Return (X, Y) of the center of cell containing provided text 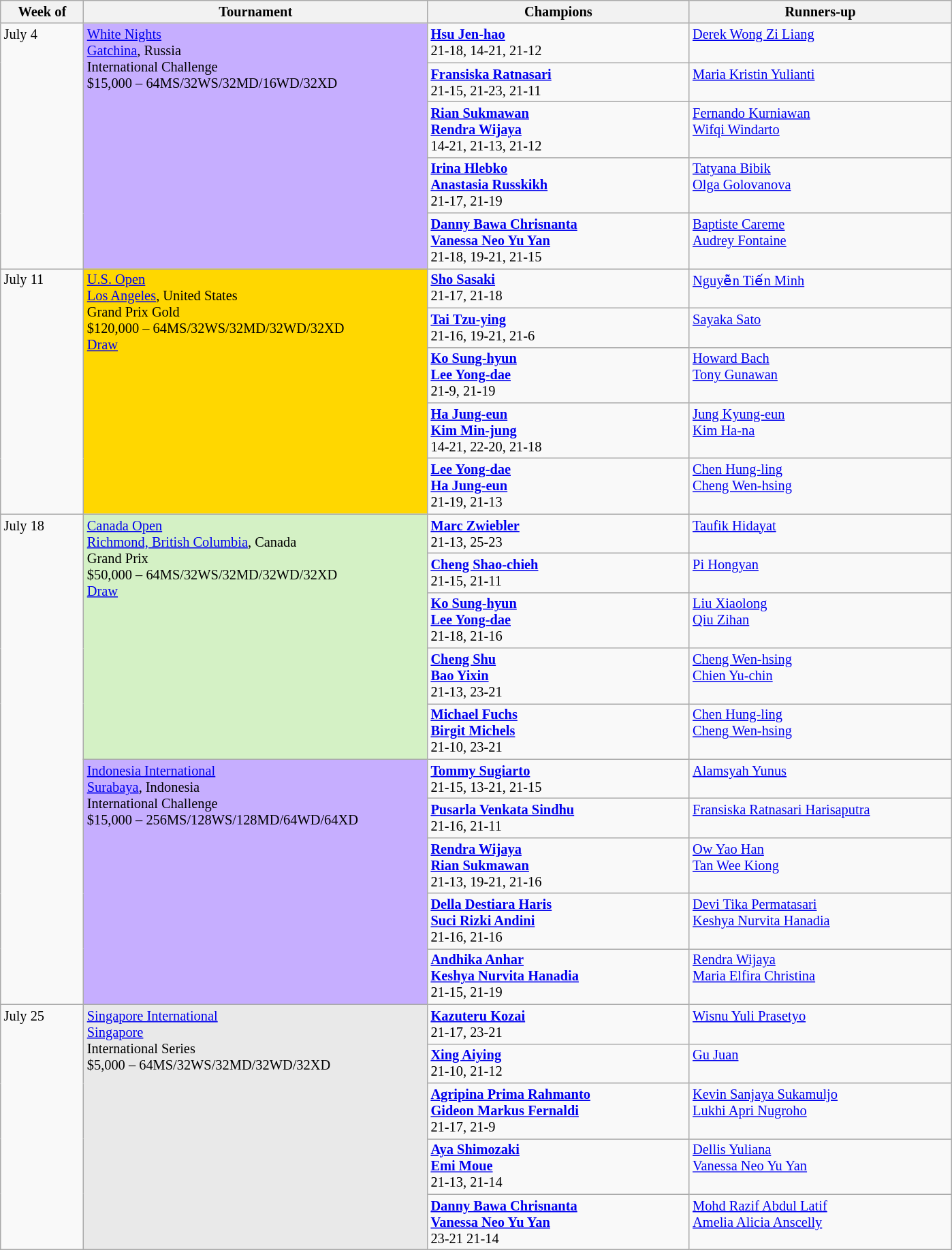
Howard Bach Tony Gunawan (820, 375)
Irina Hlebko Anastasia Russkikh21-17, 21-19 (558, 185)
Michael Fuchs Birgit Michels21-10, 23-21 (558, 731)
Rian Sukmawan Rendra Wijaya14-21, 21-13, 21-12 (558, 129)
July 25 (42, 1127)
Tommy Sugiarto21-15, 13-21, 21-15 (558, 779)
Cheng Shao-chieh21-15, 21-11 (558, 573)
Runners-up (820, 12)
Rendra Wijaya Rian Sukmawan21-13, 19-21, 21-16 (558, 865)
Pi Hongyan (820, 573)
Week of (42, 12)
Singapore InternationalSingaporeInternational Series$5,000 – 64MS/32WS/32MD/32WD/32XD (256, 1127)
Kevin Sanjaya Sukamuljo Lukhi Apri Nugroho (820, 1110)
Ko Sung-hyun Lee Yong-dae21-9, 21-19 (558, 375)
Tai Tzu-ying21-16, 19-21, 21-6 (558, 327)
Alamsyah Yunus (820, 779)
Dellis Yuliana Vanessa Neo Yu Yan (820, 1166)
Marc Zwiebler21-13, 25-23 (558, 534)
Lee Yong-dae Ha Jung-eun21-19, 21-13 (558, 486)
July 11 (42, 391)
White NightsGatchina, RussiaInternational Challenge$15,000 – 64MS/32WS/32MD/16WD/32XD (256, 146)
Indonesia InternationalSurabaya, IndonesiaInternational Challenge$15,000 – 256MS/128WS/128MD/64WD/64XD (256, 882)
Ha Jung-eun Kim Min-jung14-21, 22-20, 21-18 (558, 430)
Devi Tika Permatasari Keshya Nurvita Hanadia (820, 921)
Cheng Shu Bao Yixin21-13, 23-21 (558, 676)
July 18 (42, 760)
Kazuteru Kozai21-17, 23-21 (558, 1024)
Andhika Anhar Keshya Nurvita Hanadia21-15, 21-19 (558, 976)
Sho Sasaki21-17, 21-18 (558, 288)
Ko Sung-hyun Lee Yong-dae21-18, 21-16 (558, 620)
Fransiska Ratnasari21-15, 21-23, 21-11 (558, 82)
July 4 (42, 146)
Maria Kristin Yulianti (820, 82)
Fransiska Ratnasari Harisaputra (820, 818)
Canada OpenRichmond, British Columbia, CanadaGrand Prix$50,000 – 64MS/32WS/32MD/32WD/32XDDraw (256, 637)
Della Destiara Haris Suci Rizki Andini21-16, 21-16 (558, 921)
Nguyễn Tiến Minh (820, 288)
U.S. Open Los Angeles, United StatesGrand Prix Gold$120,000 – 64MS/32WS/32MD/32WD/32XDDraw (256, 391)
Jung Kyung-eun Kim Ha-na (820, 430)
Baptiste Careme Audrey Fontaine (820, 241)
Pusarla Venkata Sindhu21-16, 21-11 (558, 818)
Rendra Wijaya Maria Elfira Christina (820, 976)
Liu Xiaolong Qiu Zihan (820, 620)
Tatyana Bibik Olga Golovanova (820, 185)
Wisnu Yuli Prasetyo (820, 1024)
Taufik Hidayat (820, 534)
Danny Bawa Chrisnanta Vanessa Neo Yu Yan23-21 21-14 (558, 1222)
Aya Shimozaki Emi Moue21-13, 21-14 (558, 1166)
Xing Aiying21-10, 21-12 (558, 1063)
Ow Yao Han Tan Wee Kiong (820, 865)
Gu Juan (820, 1063)
Danny Bawa Chrisnanta Vanessa Neo Yu Yan21-18, 19-21, 21-15 (558, 241)
Tournament (256, 12)
Hsu Jen-hao21-18, 14-21, 21-12 (558, 43)
Fernando Kurniawan Wifqi Windarto (820, 129)
Derek Wong Zi Liang (820, 43)
Champions (558, 12)
Agripina Prima Rahmanto Gideon Markus Fernaldi21-17, 21-9 (558, 1110)
Mohd Razif Abdul Latif Amelia Alicia Anscelly (820, 1222)
Cheng Wen-hsing Chien Yu-chin (820, 676)
Sayaka Sato (820, 327)
